Locate the cell with the specified text and output its [x, y] center coordinate. 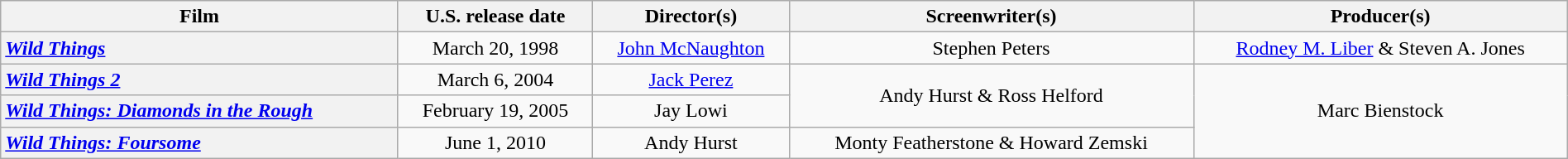
Jack Perez [691, 79]
Monty Featherstone & Howard Zemski [991, 142]
Wild Things: Diamonds in the Rough [200, 111]
Marc Bienstock [1380, 111]
Director(s) [691, 17]
Andy Hurst [691, 142]
Rodney M. Liber & Steven A. Jones [1380, 48]
June 1, 2010 [495, 142]
Film [200, 17]
Andy Hurst & Ross Helford [991, 95]
Jay Lowi [691, 111]
Stephen Peters [991, 48]
Wild Things: Foursome [200, 142]
Wild Things 2 [200, 79]
Wild Things [200, 48]
Producer(s) [1380, 17]
U.S. release date [495, 17]
Screenwriter(s) [991, 17]
March 20, 1998 [495, 48]
March 6, 2004 [495, 79]
John McNaughton [691, 48]
February 19, 2005 [495, 111]
